For the text-containing cell, return its midpoint in [X, Y] coordinate format. 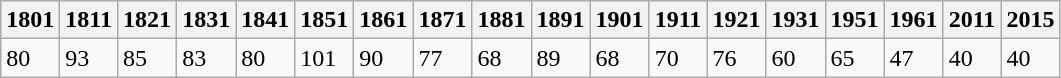
90 [384, 58]
1851 [324, 20]
1811 [89, 20]
1841 [266, 20]
70 [678, 58]
77 [442, 58]
1831 [206, 20]
1921 [736, 20]
1821 [148, 20]
1901 [620, 20]
1871 [442, 20]
93 [89, 58]
1911 [678, 20]
1881 [502, 20]
1801 [30, 20]
1961 [914, 20]
60 [796, 58]
89 [560, 58]
83 [206, 58]
2015 [1030, 20]
1951 [854, 20]
1931 [796, 20]
85 [148, 58]
47 [914, 58]
65 [854, 58]
1891 [560, 20]
2011 [972, 20]
1861 [384, 20]
76 [736, 58]
101 [324, 58]
